Capture the cell that displays the provided text and extract its [X, Y] central coordinate. 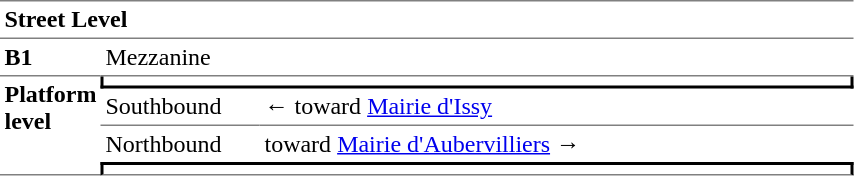
Street Level [427, 20]
Mezzanine [478, 58]
Southbound [180, 107]
Platform level [50, 126]
B1 [50, 58]
toward Mairie d'Aubervilliers → [557, 144]
← toward Mairie d'Issy [557, 107]
Northbound [180, 144]
